Search for the cell housing the specified text and yield its (X, Y) center coordinate. 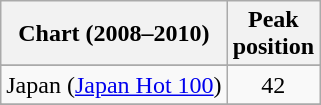
Peakposition (273, 34)
Chart (2008–2010) (114, 34)
Japan (Japan Hot 100) (114, 85)
42 (273, 85)
